From the cell containing the given text, extract its center point as [X, Y] coordinate. 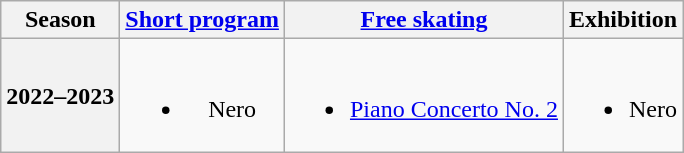
Piano Concerto No. 2 [424, 96]
Season [60, 20]
2022–2023 [60, 96]
Free skating [424, 20]
Short program [202, 20]
Exhibition [622, 20]
